Identify which cell holds the provided text, then report its [x, y] central coordinate. 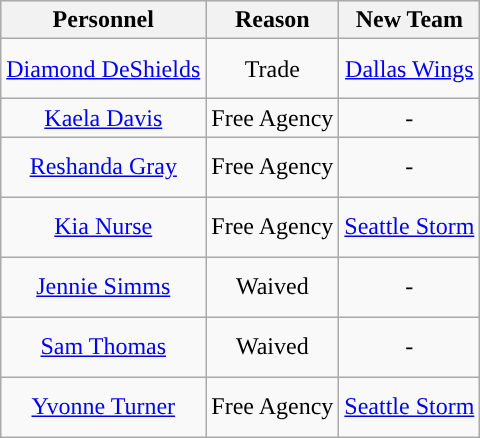
Reshanda Gray [104, 167]
Yvonne Turner [104, 407]
Personnel [104, 20]
Jennie Simms [104, 287]
Sam Thomas [104, 347]
Kaela Davis [104, 118]
Reason [272, 20]
Dallas Wings [410, 69]
Diamond DeShields [104, 69]
New Team [410, 20]
Kia Nurse [104, 227]
Trade [272, 69]
